Determine the (x, y) coordinate at the center of the cell enclosing the given text.  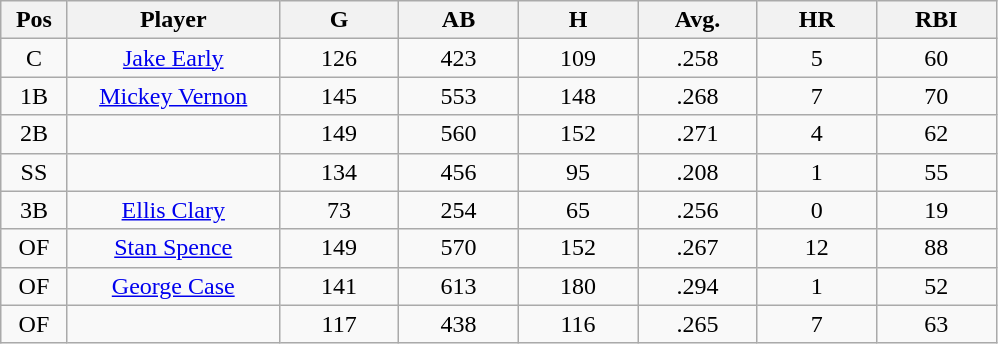
73 (338, 210)
.265 (698, 324)
60 (937, 58)
117 (338, 324)
613 (458, 286)
George Case (173, 286)
63 (937, 324)
Ellis Clary (173, 210)
0 (816, 210)
Pos (34, 20)
RBI (937, 20)
1B (34, 96)
5 (816, 58)
AB (458, 20)
Player (173, 20)
SS (34, 172)
.208 (698, 172)
C (34, 58)
19 (937, 210)
3B (34, 210)
62 (937, 134)
Mickey Vernon (173, 96)
254 (458, 210)
126 (338, 58)
.267 (698, 248)
423 (458, 58)
Stan Spence (173, 248)
2B (34, 134)
.271 (698, 134)
109 (578, 58)
116 (578, 324)
456 (458, 172)
.268 (698, 96)
570 (458, 248)
65 (578, 210)
70 (937, 96)
.258 (698, 58)
88 (937, 248)
Jake Early (173, 58)
560 (458, 134)
553 (458, 96)
95 (578, 172)
.256 (698, 210)
Avg. (698, 20)
H (578, 20)
G (338, 20)
145 (338, 96)
4 (816, 134)
.294 (698, 286)
12 (816, 248)
HR (816, 20)
141 (338, 286)
55 (937, 172)
180 (578, 286)
148 (578, 96)
134 (338, 172)
52 (937, 286)
438 (458, 324)
